Search for the cell housing the specified text and yield its [X, Y] center coordinate. 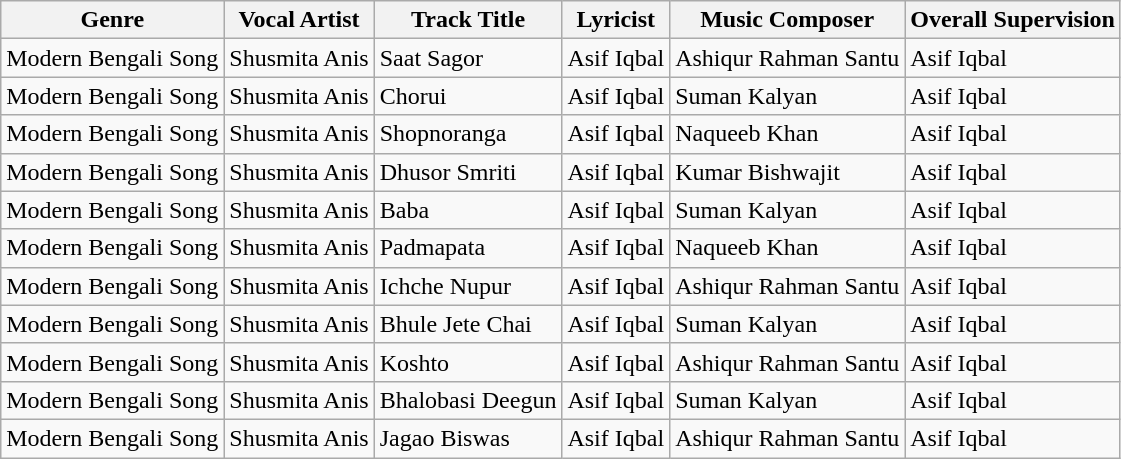
Ichche Nupur [468, 286]
Genre [112, 20]
Saat Sagor [468, 58]
Padmapata [468, 248]
Kumar Bishwajit [788, 172]
Shopnoranga [468, 134]
Chorui [468, 96]
Dhusor Smriti [468, 172]
Koshto [468, 362]
Overall Supervision [1013, 20]
Bhalobasi Deegun [468, 400]
Bhule Jete Chai [468, 324]
Lyricist [616, 20]
Baba [468, 210]
Track Title [468, 20]
Jagao Biswas [468, 438]
Music Composer [788, 20]
Vocal Artist [299, 20]
